Detect which cell encompasses the target text, then output its (x, y) center coordinate. 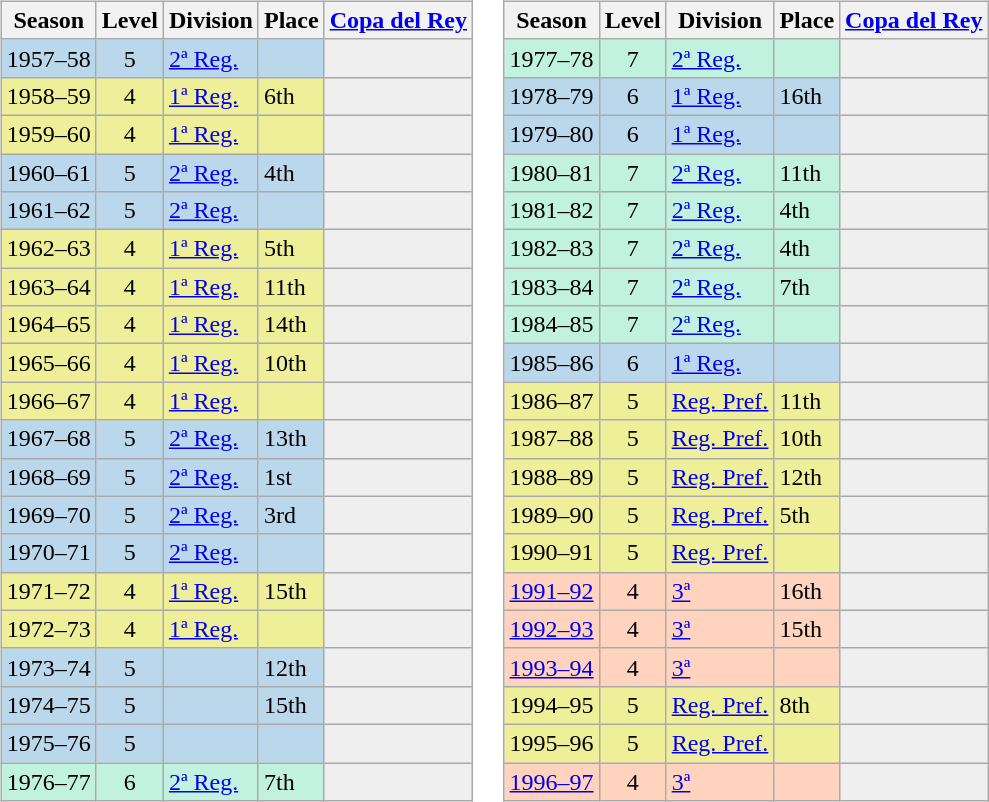
1971–72 (48, 591)
1981–82 (552, 211)
1994–95 (552, 705)
1974–75 (48, 705)
1985–86 (552, 363)
1961–62 (48, 211)
1968–69 (48, 477)
8th (807, 705)
1976–77 (48, 781)
1964–65 (48, 325)
1973–74 (48, 667)
1980–81 (552, 173)
1975–76 (48, 743)
1st (291, 477)
1962–63 (48, 249)
1982–83 (552, 249)
1972–73 (48, 629)
1995–96 (552, 743)
1993–94 (552, 667)
1958–59 (48, 96)
1984–85 (552, 325)
1979–80 (552, 134)
1992–93 (552, 629)
1960–61 (48, 173)
1963–64 (48, 287)
13th (291, 439)
1965–66 (48, 363)
6th (291, 96)
1957–58 (48, 58)
1996–97 (552, 781)
1987–88 (552, 439)
1986–87 (552, 401)
1978–79 (552, 96)
1969–70 (48, 515)
1966–67 (48, 401)
1983–84 (552, 287)
1970–71 (48, 553)
1990–91 (552, 553)
1977–78 (552, 58)
1967–68 (48, 439)
1989–90 (552, 515)
3rd (291, 515)
14th (291, 325)
1991–92 (552, 591)
1988–89 (552, 477)
1959–60 (48, 134)
